Extract the [x, y] coordinate from the center of the cell holding the provided text.  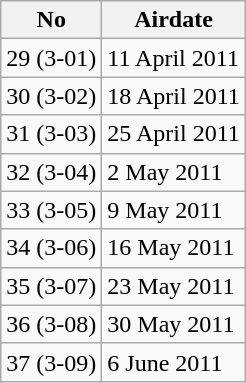
29 (3-01) [52, 58]
37 (3-09) [52, 362]
11 April 2011 [174, 58]
33 (3-05) [52, 210]
25 April 2011 [174, 134]
No [52, 20]
30 (3-02) [52, 96]
9 May 2011 [174, 210]
34 (3-06) [52, 248]
35 (3-07) [52, 286]
16 May 2011 [174, 248]
23 May 2011 [174, 286]
6 June 2011 [174, 362]
31 (3-03) [52, 134]
18 April 2011 [174, 96]
36 (3-08) [52, 324]
Airdate [174, 20]
2 May 2011 [174, 172]
32 (3-04) [52, 172]
30 May 2011 [174, 324]
